Determine the (X, Y) coordinate at the center of the cell enclosing the given text.  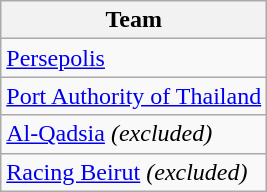
Persepolis (134, 58)
Port Authority of Thailand (134, 96)
Al-Qadsia (excluded) (134, 134)
Team (134, 20)
Racing Beirut (excluded) (134, 172)
